Identify which cell holds the provided text, then report its [x, y] central coordinate. 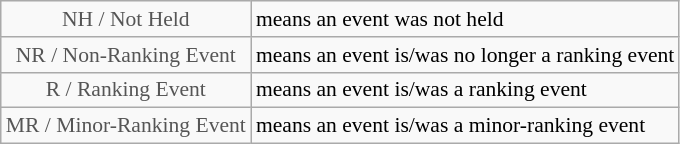
NR / Non-Ranking Event [126, 55]
means an event is/was a ranking event [466, 90]
means an event is/was no longer a ranking event [466, 55]
NH / Not Held [126, 19]
means an event is/was a minor-ranking event [466, 126]
R / Ranking Event [126, 90]
MR / Minor-Ranking Event [126, 126]
means an event was not held [466, 19]
